Scan for the cell matching the given text and deliver its [x, y] coordinate at center. 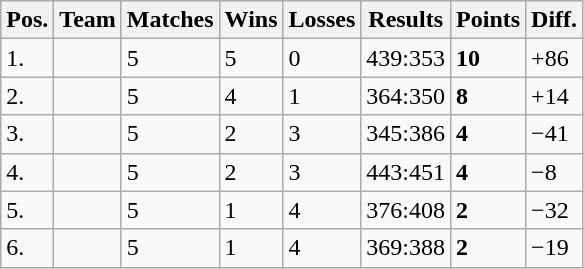
4. [28, 172]
2. [28, 96]
364:350 [406, 96]
1. [28, 58]
+86 [554, 58]
Pos. [28, 20]
−8 [554, 172]
Diff. [554, 20]
345:386 [406, 134]
Points [488, 20]
10 [488, 58]
3. [28, 134]
Losses [322, 20]
376:408 [406, 210]
Wins [251, 20]
+14 [554, 96]
439:353 [406, 58]
−32 [554, 210]
8 [488, 96]
369:388 [406, 248]
443:451 [406, 172]
5. [28, 210]
Results [406, 20]
0 [322, 58]
6. [28, 248]
−41 [554, 134]
Matches [170, 20]
−19 [554, 248]
Team [88, 20]
